Locate the cell with the specified text and output its [x, y] center coordinate. 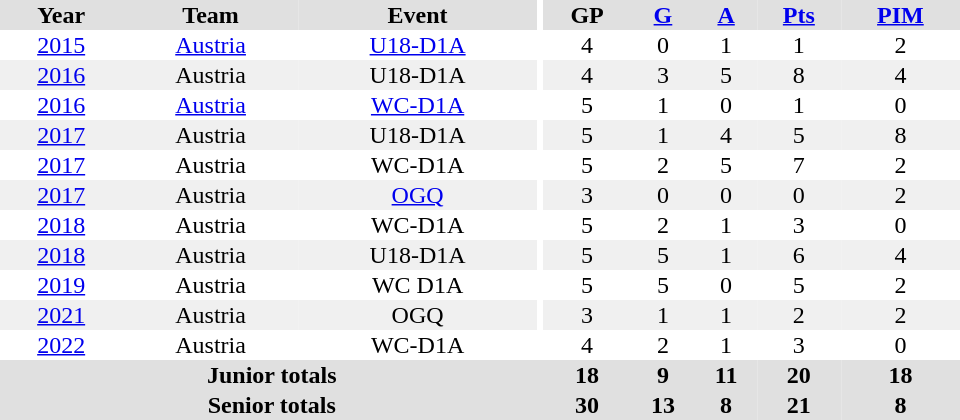
Event [418, 15]
GP [586, 15]
2021 [61, 315]
PIM [900, 15]
7 [799, 165]
Senior totals [272, 405]
Junior totals [272, 375]
13 [664, 405]
9 [664, 375]
2015 [61, 45]
Year [61, 15]
2019 [61, 285]
2022 [61, 345]
30 [586, 405]
Pts [799, 15]
21 [799, 405]
A [726, 15]
6 [799, 255]
20 [799, 375]
G [664, 15]
Team [210, 15]
WC D1A [418, 285]
11 [726, 375]
